Detect which cell encompasses the target text, then output its (X, Y) center coordinate. 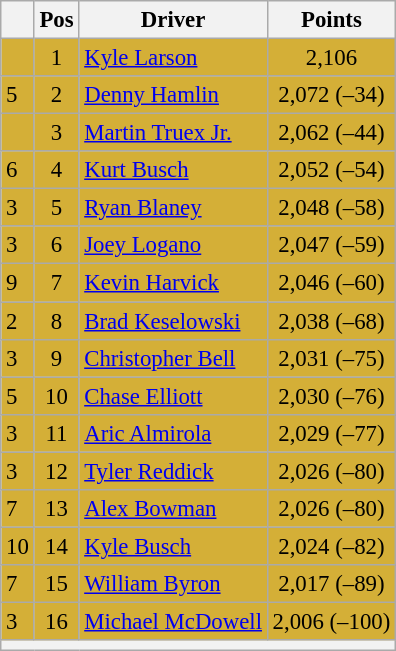
2,047 (–59) (331, 245)
Tyler Reddick (173, 471)
Kevin Harvick (173, 283)
Martin Truex Jr. (173, 133)
2,062 (–44) (331, 133)
2,072 (–34) (331, 95)
Kurt Busch (173, 170)
2,006 (–100) (331, 621)
Denny Hamlin (173, 95)
2,106 (331, 58)
2,052 (–54) (331, 170)
1 (56, 58)
16 (56, 621)
Points (331, 20)
2,024 (–82) (331, 546)
Driver (173, 20)
11 (56, 433)
15 (56, 584)
2,031 (–75) (331, 358)
Kyle Larson (173, 58)
Pos (56, 20)
4 (56, 170)
Ryan Blaney (173, 208)
2,017 (–89) (331, 584)
Chase Elliott (173, 396)
Brad Keselowski (173, 321)
13 (56, 509)
2,029 (–77) (331, 433)
William Byron (173, 584)
Michael McDowell (173, 621)
12 (56, 471)
14 (56, 546)
2,046 (–60) (331, 283)
Alex Bowman (173, 509)
Kyle Busch (173, 546)
2,030 (–76) (331, 396)
Christopher Bell (173, 358)
Joey Logano (173, 245)
Aric Almirola (173, 433)
8 (56, 321)
2,048 (–58) (331, 208)
2,038 (–68) (331, 321)
